Search for the cell housing the specified text and yield its [x, y] center coordinate. 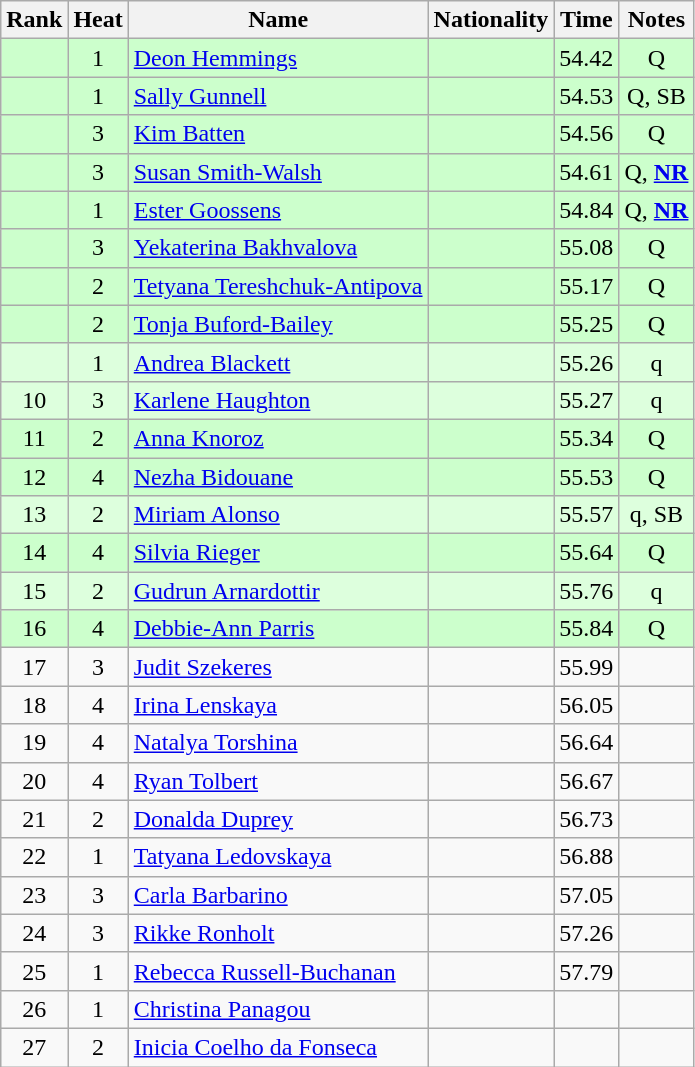
Natalya Torshina [278, 743]
Name [278, 20]
55.08 [586, 248]
Nezha Bidouane [278, 477]
Carla Barbarino [278, 895]
12 [34, 477]
55.34 [586, 438]
Miriam Alonso [278, 515]
Christina Panagou [278, 1009]
54.61 [586, 172]
Judit Szekeres [278, 667]
Heat [98, 20]
Inicia Coelho da Fonseca [278, 1047]
Ester Goossens [278, 210]
22 [34, 857]
11 [34, 438]
27 [34, 1047]
19 [34, 743]
Silvia Rieger [278, 553]
Tatyana Ledovskaya [278, 857]
56.73 [586, 819]
55.27 [586, 400]
18 [34, 705]
56.67 [586, 781]
54.56 [586, 134]
15 [34, 591]
54.84 [586, 210]
56.88 [586, 857]
55.64 [586, 553]
Andrea Blackett [278, 362]
Deon Hemmings [278, 58]
Irina Lenskaya [278, 705]
Rank [34, 20]
20 [34, 781]
54.53 [586, 96]
56.05 [586, 705]
55.17 [586, 286]
Sally Gunnell [278, 96]
Rikke Ronholt [278, 933]
Q, SB [656, 96]
Karlene Haughton [278, 400]
Ryan Tolbert [278, 781]
Tetyana Tereshchuk-Antipova [278, 286]
14 [34, 553]
10 [34, 400]
Kim Batten [278, 134]
Tonja Buford-Bailey [278, 324]
25 [34, 971]
55.26 [586, 362]
54.42 [586, 58]
q, SB [656, 515]
13 [34, 515]
Debbie-Ann Parris [278, 629]
55.53 [586, 477]
17 [34, 667]
23 [34, 895]
21 [34, 819]
56.64 [586, 743]
Donalda Duprey [278, 819]
Nationality [491, 20]
Gudrun Arnardottir [278, 591]
55.57 [586, 515]
57.05 [586, 895]
Rebecca Russell-Buchanan [278, 971]
Yekaterina Bakhvalova [278, 248]
Anna Knoroz [278, 438]
57.79 [586, 971]
55.84 [586, 629]
26 [34, 1009]
55.99 [586, 667]
55.76 [586, 591]
Susan Smith-Walsh [278, 172]
57.26 [586, 933]
Notes [656, 20]
55.25 [586, 324]
24 [34, 933]
Time [586, 20]
16 [34, 629]
